Determine the [x, y] coordinate at the center of the cell enclosing the given text.  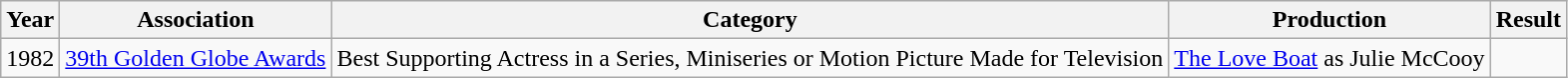
Result [1528, 20]
Best Supporting Actress in a Series, Miniseries or Motion Picture Made for Television [751, 58]
The Love Boat as Julie McCooy [1329, 58]
39th Golden Globe Awards [196, 58]
Association [196, 20]
1982 [30, 58]
Category [751, 20]
Production [1329, 20]
Year [30, 20]
